Extract the [X, Y] coordinate from the center of the cell holding the provided text.  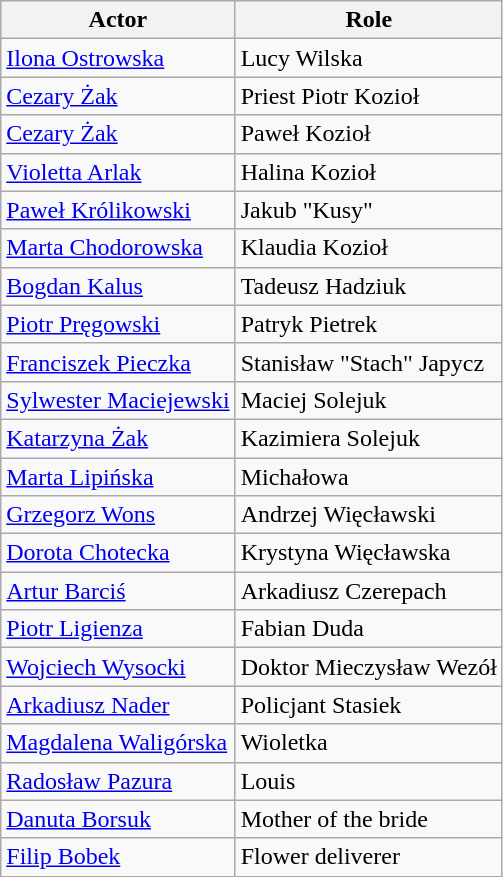
Piotr Pręgowski [118, 324]
Flower deliverer [368, 857]
Stanisław "Stach" Japycz [368, 362]
Mother of the bride [368, 819]
Grzegorz Wons [118, 515]
Halina Kozioł [368, 172]
Policjant Stasiek [368, 705]
Paweł Królikowski [118, 210]
Artur Barciś [118, 591]
Andrzej Więcławski [368, 515]
Piotr Ligienza [118, 629]
Kazimiera Solejuk [368, 438]
Klaudia Kozioł [368, 248]
Patryk Pietrek [368, 324]
Michałowa [368, 477]
Fabian Duda [368, 629]
Doktor Mieczysław Wezół [368, 667]
Radosław Pazura [118, 781]
Lucy Wilska [368, 58]
Wioletka [368, 743]
Ilona Ostrowska [118, 58]
Maciej Solejuk [368, 400]
Violetta Arlak [118, 172]
Jakub "Kusy" [368, 210]
Wojciech Wysocki [118, 667]
Role [368, 20]
Magdalena Waligórska [118, 743]
Marta Lipińska [118, 477]
Louis [368, 781]
Actor [118, 20]
Krystyna Więcławska [368, 553]
Arkadiusz Czerepach [368, 591]
Filip Bobek [118, 857]
Tadeusz Hadziuk [368, 286]
Sylwester Maciejewski [118, 400]
Bogdan Kalus [118, 286]
Marta Chodorowska [118, 248]
Dorota Chotecka [118, 553]
Paweł Kozioł [368, 134]
Franciszek Pieczka [118, 362]
Arkadiusz Nader [118, 705]
Katarzyna Żak [118, 438]
Danuta Borsuk [118, 819]
Priest Piotr Kozioł [368, 96]
